For the text-containing cell, return its midpoint in (X, Y) coordinate format. 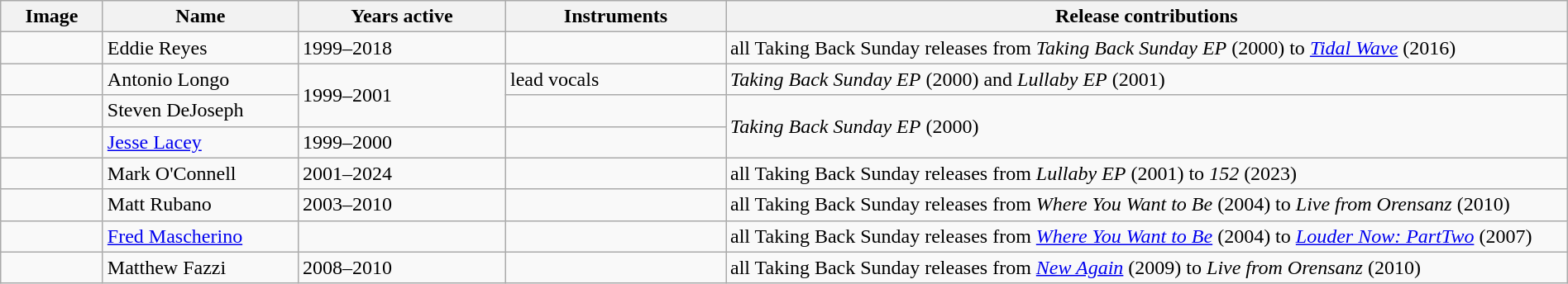
all Taking Back Sunday releases from Lullaby EP (2001) to 152 (2023) (1147, 173)
Matthew Fazzi (200, 267)
Antonio Longo (200, 79)
1999–2018 (402, 48)
2001–2024 (402, 173)
1999–2000 (402, 142)
Years active (402, 17)
Jesse Lacey (200, 142)
Eddie Reyes (200, 48)
Mark O'Connell (200, 173)
all Taking Back Sunday releases from Where You Want to Be (2004) to Live from Orensanz (2010) (1147, 205)
Taking Back Sunday EP (2000) and Lullaby EP (2001) (1147, 79)
Fred Mascherino (200, 236)
Matt Rubano (200, 205)
all Taking Back Sunday releases from Taking Back Sunday EP (2000) to Tidal Wave (2016) (1147, 48)
all Taking Back Sunday releases from Where You Want to Be (2004) to Louder Now: PartTwo (2007) (1147, 236)
Name (200, 17)
Image (52, 17)
all Taking Back Sunday releases from New Again (2009) to Live from Orensanz (2010) (1147, 267)
1999–2001 (402, 95)
Release contributions (1147, 17)
Instruments (615, 17)
lead vocals (615, 79)
2003–2010 (402, 205)
2008–2010 (402, 267)
Steven DeJoseph (200, 111)
Taking Back Sunday EP (2000) (1147, 126)
